Locate the cell with the specified text and output its [x, y] center coordinate. 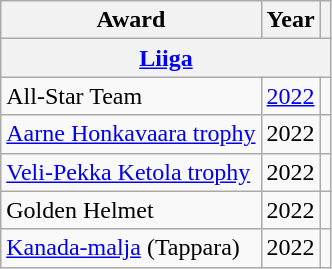
Veli-Pekka Ketola trophy [131, 172]
Aarne Honkavaara trophy [131, 134]
Award [131, 20]
Year [290, 20]
Golden Helmet [131, 210]
All-Star Team [131, 96]
Kanada-malja (Tappara) [131, 248]
Liiga [166, 58]
